Detect which cell encompasses the target text, then output its [X, Y] center coordinate. 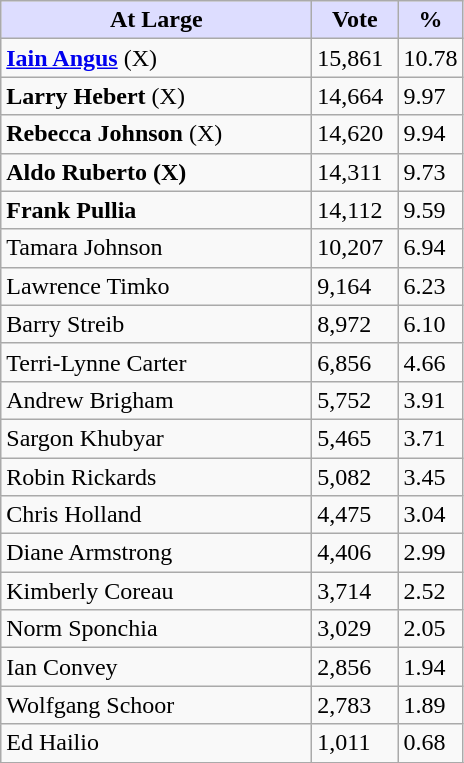
Ed Hailio [156, 743]
10,207 [355, 248]
6.94 [430, 248]
Aldo Ruberto (X) [156, 172]
5,752 [355, 400]
3.71 [430, 438]
% [430, 20]
3.45 [430, 477]
14,311 [355, 172]
3,714 [355, 591]
15,861 [355, 58]
8,972 [355, 324]
Sargon Khubyar [156, 438]
Diane Armstrong [156, 553]
6.23 [430, 286]
Larry Hebert (X) [156, 96]
3,029 [355, 629]
2.05 [430, 629]
At Large [156, 20]
5,082 [355, 477]
Robin Rickards [156, 477]
4,475 [355, 515]
3.04 [430, 515]
Rebecca Johnson (X) [156, 134]
1.94 [430, 667]
Kimberly Coreau [156, 591]
2.52 [430, 591]
Norm Sponchia [156, 629]
9.73 [430, 172]
Ian Convey [156, 667]
9,164 [355, 286]
Wolfgang Schoor [156, 705]
2,856 [355, 667]
Vote [355, 20]
9.59 [430, 210]
14,112 [355, 210]
3.91 [430, 400]
1,011 [355, 743]
Tamara Johnson [156, 248]
9.94 [430, 134]
5,465 [355, 438]
6,856 [355, 362]
Lawrence Timko [156, 286]
10.78 [430, 58]
6.10 [430, 324]
14,664 [355, 96]
Chris Holland [156, 515]
Terri-Lynne Carter [156, 362]
0.68 [430, 743]
Frank Pullia [156, 210]
2.99 [430, 553]
4,406 [355, 553]
Barry Streib [156, 324]
Iain Angus (X) [156, 58]
14,620 [355, 134]
2,783 [355, 705]
Andrew Brigham [156, 400]
4.66 [430, 362]
1.89 [430, 705]
9.97 [430, 96]
